Search for the cell housing the specified text and yield its [X, Y] center coordinate. 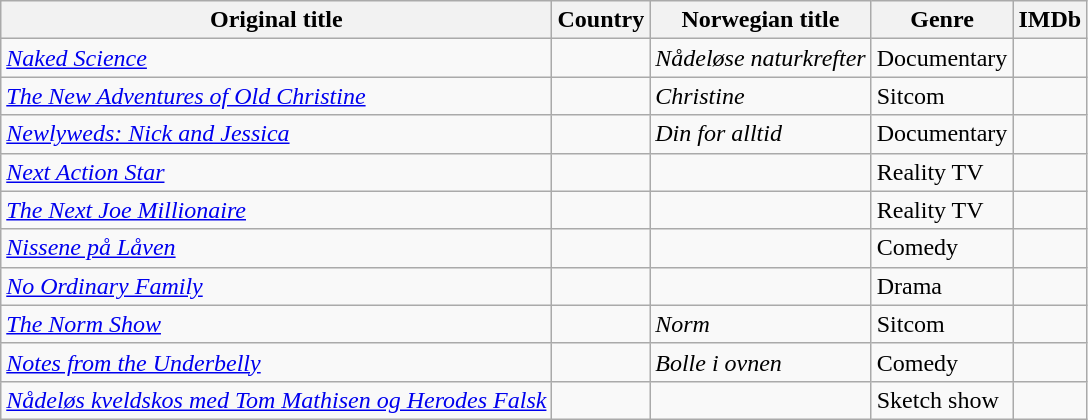
IMDb [1050, 20]
Nissene på Låven [276, 248]
The Norm Show [276, 324]
Naked Science [276, 58]
Norwegian title [760, 20]
Norm [760, 324]
Drama [942, 286]
Genre [942, 20]
Sketch show [942, 400]
Din for alltid [760, 134]
The New Adventures of Old Christine [276, 96]
Nådeløs kveldskos med Tom Mathisen og Herodes Falsk [276, 400]
Nådeløse naturkrefter [760, 58]
Country [601, 20]
No Ordinary Family [276, 286]
Christine [760, 96]
Next Action Star [276, 172]
Newlyweds: Nick and Jessica [276, 134]
Original title [276, 20]
Notes from the Underbelly [276, 362]
Bolle i ovnen [760, 362]
The Next Joe Millionaire [276, 210]
